Capture the cell that displays the provided text and extract its (X, Y) central coordinate. 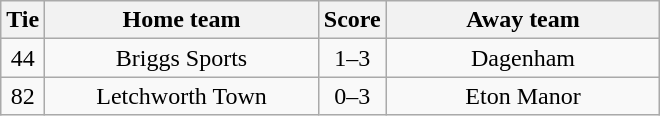
0–3 (352, 96)
Dagenham (523, 58)
Eton Manor (523, 96)
Score (352, 20)
44 (23, 58)
Briggs Sports (182, 58)
Tie (23, 20)
1–3 (352, 58)
Away team (523, 20)
Letchworth Town (182, 96)
82 (23, 96)
Home team (182, 20)
